Pinpoint the cell where the given text exists, returning its (x, y) midpoint coordinate. 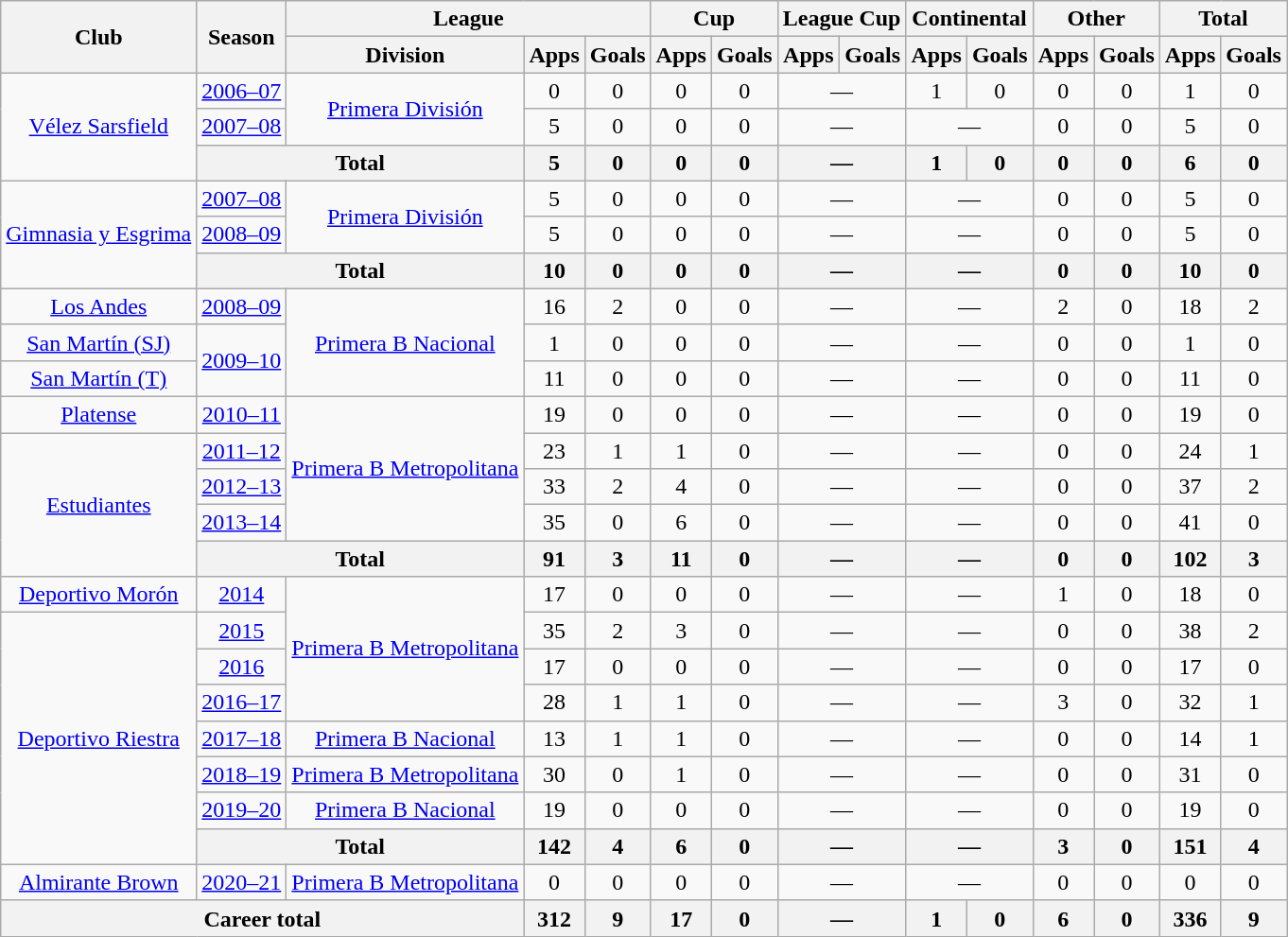
2009–10 (242, 360)
14 (1190, 738)
Deportivo Riestra (98, 738)
Los Andes (98, 306)
League Cup (842, 19)
Continental (969, 19)
30 (554, 774)
312 (554, 918)
Platense (98, 414)
2018–19 (242, 774)
24 (1190, 451)
151 (1190, 846)
Vélez Sarsfield (98, 127)
Club (98, 37)
33 (554, 487)
Almirante Brown (98, 882)
Career total (263, 918)
2016 (242, 667)
2013–14 (242, 523)
2012–13 (242, 487)
2016–17 (242, 703)
38 (1190, 631)
2010–11 (242, 414)
Division (405, 55)
2014 (242, 595)
91 (554, 559)
2019–20 (242, 810)
Cup (714, 19)
League (469, 19)
32 (1190, 703)
Estudiantes (98, 505)
336 (1190, 918)
Other (1096, 19)
2011–12 (242, 451)
Deportivo Morón (98, 595)
2006–07 (242, 91)
142 (554, 846)
2017–18 (242, 738)
Season (242, 37)
102 (1190, 559)
41 (1190, 523)
16 (554, 306)
13 (554, 738)
23 (554, 451)
Gimnasia y Esgrima (98, 234)
37 (1190, 487)
28 (554, 703)
2020–21 (242, 882)
31 (1190, 774)
2015 (242, 631)
San Martín (SJ) (98, 342)
San Martín (T) (98, 378)
